Pinpoint the cell where the given text exists, returning its (X, Y) midpoint coordinate. 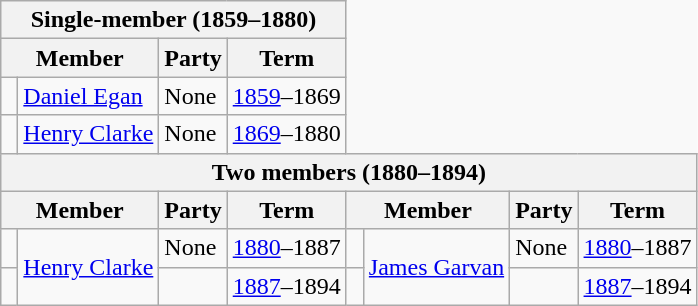
Daniel Egan (88, 96)
1859–1869 (286, 96)
1869–1880 (286, 134)
Two members (1880–1894) (349, 172)
James Garvan (436, 267)
Single-member (1859–1880) (174, 20)
